Find where the given text appears and provide that cell's center as (x, y) coordinate. 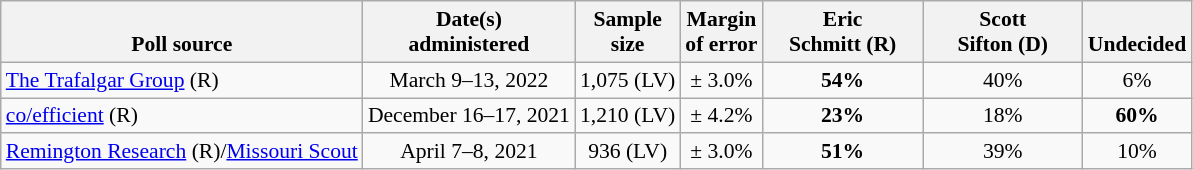
18% (1003, 116)
936 (LV) (628, 152)
Poll source (182, 32)
1,075 (LV) (628, 80)
10% (1137, 152)
Undecided (1137, 32)
54% (843, 80)
60% (1137, 116)
co/efficient (R) (182, 116)
1,210 (LV) (628, 116)
Remington Research (R)/Missouri Scout (182, 152)
51% (843, 152)
Samplesize (628, 32)
Date(s)administered (469, 32)
March 9–13, 2022 (469, 80)
April 7–8, 2021 (469, 152)
December 16–17, 2021 (469, 116)
Marginof error (721, 32)
ScottSifton (D) (1003, 32)
40% (1003, 80)
6% (1137, 80)
EricSchmitt (R) (843, 32)
The Trafalgar Group (R) (182, 80)
23% (843, 116)
39% (1003, 152)
± 4.2% (721, 116)
